Return the (X, Y) coordinate for the center point of the cell that contains the specified text.  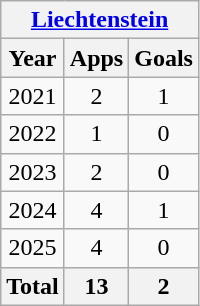
Total (33, 286)
Year (33, 58)
2024 (33, 210)
2022 (33, 134)
2021 (33, 96)
Apps (96, 58)
Liechtenstein (100, 20)
13 (96, 286)
2023 (33, 172)
Goals (164, 58)
2025 (33, 248)
